Locate the cell with the specified text and output its (X, Y) center coordinate. 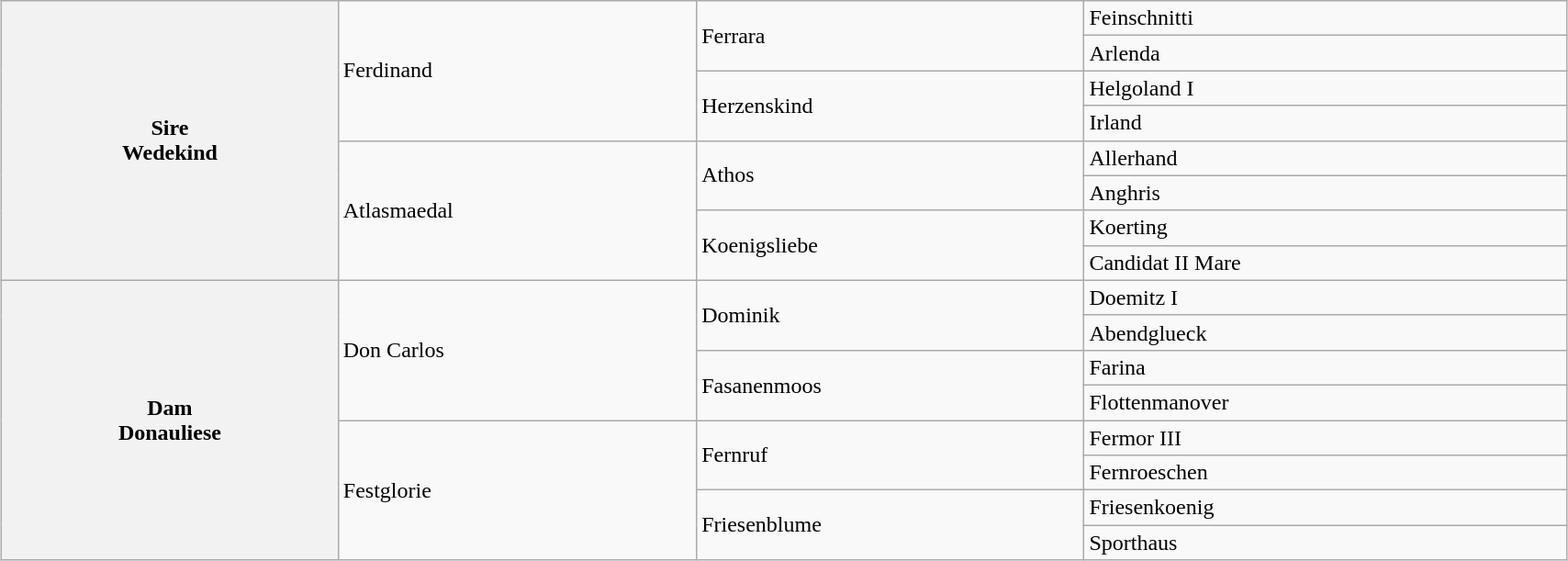
Anghris (1326, 193)
Sporthaus (1326, 543)
SireWedekind (171, 140)
Festglorie (517, 490)
Candidat II Mare (1326, 263)
Allerhand (1326, 158)
Koerting (1326, 228)
Arlenda (1326, 53)
DamDonauliese (171, 420)
Farina (1326, 367)
Flottenmanover (1326, 402)
Feinschnitti (1326, 18)
Friesenblume (890, 525)
Herzenskind (890, 106)
Doemitz I (1326, 297)
Fasanenmoos (890, 385)
Athos (890, 175)
Dominik (890, 315)
Abendglueck (1326, 332)
Atlasmaedal (517, 210)
Helgoland I (1326, 88)
Fernruf (890, 455)
Irland (1326, 123)
Friesenkoenig (1326, 508)
Ferrara (890, 36)
Fermor III (1326, 438)
Ferdinand (517, 71)
Fernroeschen (1326, 473)
Don Carlos (517, 350)
Koenigsliebe (890, 245)
